Find where the given text appears and provide that cell's center as (x, y) coordinate. 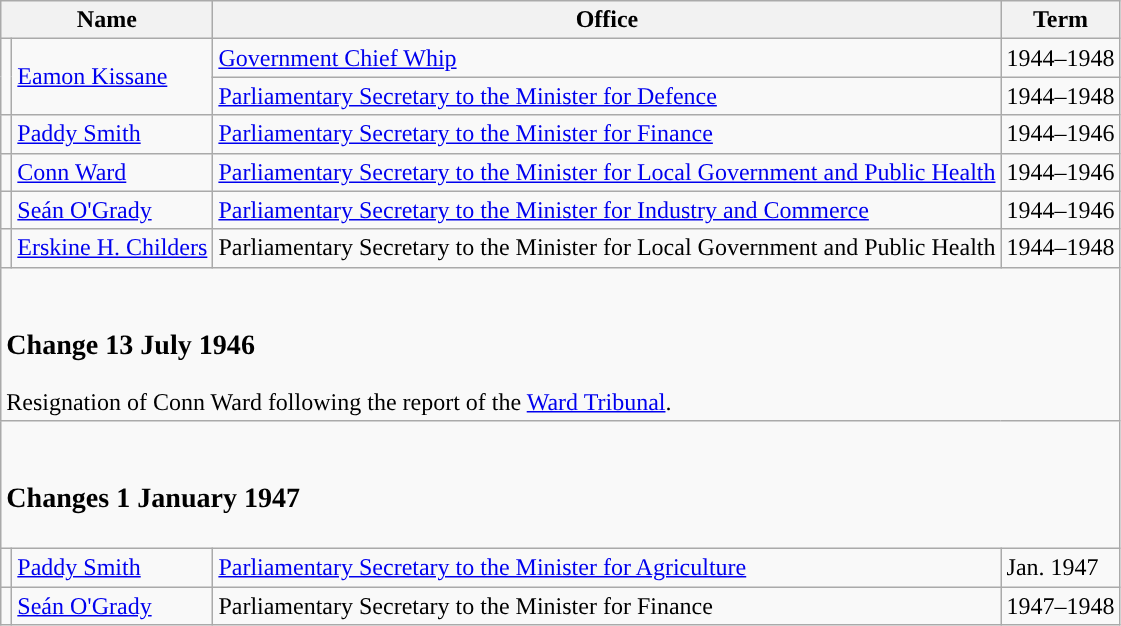
Name (107, 20)
Parliamentary Secretary to the Minister for Defence (607, 96)
Erskine H. Childers (112, 248)
Parliamentary Secretary to the Minister for Agriculture (607, 568)
Jan. 1947 (1060, 568)
Changes 1 January 1947 (560, 484)
Term (1060, 20)
1947–1948 (1060, 606)
Change 13 July 1946Resignation of Conn Ward following the report of the Ward Tribunal. (560, 344)
Parliamentary Secretary to the Minister for Industry and Commerce (607, 210)
Conn Ward (112, 172)
Office (607, 20)
Government Chief Whip (607, 58)
Eamon Kissane (112, 77)
